Pinpoint the cell where the given text exists, returning its [x, y] midpoint coordinate. 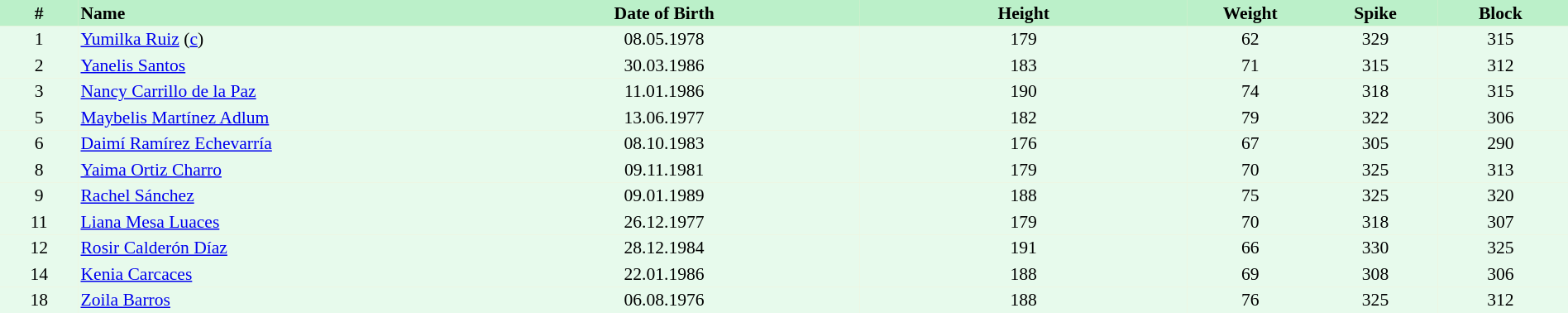
14 [39, 274]
308 [1374, 274]
# [39, 13]
Maybelis Martínez Adlum [273, 118]
12 [39, 248]
183 [1024, 65]
11.01.1986 [664, 91]
Date of Birth [664, 13]
8 [39, 170]
191 [1024, 248]
18 [39, 300]
305 [1374, 144]
322 [1374, 118]
Zoila Barros [273, 300]
67 [1250, 144]
Rachel Sánchez [273, 195]
13.06.1977 [664, 118]
182 [1024, 118]
313 [1500, 170]
1 [39, 40]
Name [273, 13]
74 [1250, 91]
Liana Mesa Luaces [273, 222]
30.03.1986 [664, 65]
79 [1250, 118]
71 [1250, 65]
176 [1024, 144]
Weight [1250, 13]
329 [1374, 40]
5 [39, 118]
69 [1250, 274]
26.12.1977 [664, 222]
66 [1250, 248]
22.01.1986 [664, 274]
Spike [1374, 13]
62 [1250, 40]
3 [39, 91]
330 [1374, 248]
09.01.1989 [664, 195]
08.10.1983 [664, 144]
Kenia Carcaces [273, 274]
28.12.1984 [664, 248]
Height [1024, 13]
09.11.1981 [664, 170]
Block [1500, 13]
Rosir Calderón Díaz [273, 248]
76 [1250, 300]
307 [1500, 222]
08.05.1978 [664, 40]
Yumilka Ruiz (c) [273, 40]
06.08.1976 [664, 300]
320 [1500, 195]
Nancy Carrillo de la Paz [273, 91]
Yanelis Santos [273, 65]
11 [39, 222]
6 [39, 144]
2 [39, 65]
190 [1024, 91]
Yaima Ortiz Charro [273, 170]
75 [1250, 195]
Daimí Ramírez Echevarría [273, 144]
290 [1500, 144]
9 [39, 195]
